Scan for the cell matching the given text and deliver its [X, Y] coordinate at center. 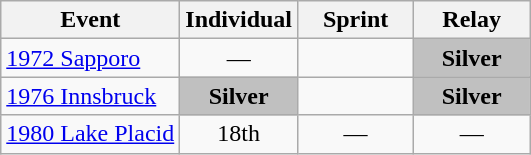
Individual [239, 20]
Sprint [356, 20]
Event [90, 20]
1980 Lake Placid [90, 134]
18th [239, 134]
Relay [472, 20]
1976 Innsbruck [90, 96]
1972 Sapporo [90, 58]
